From the cell containing the given text, extract its center point as [x, y] coordinate. 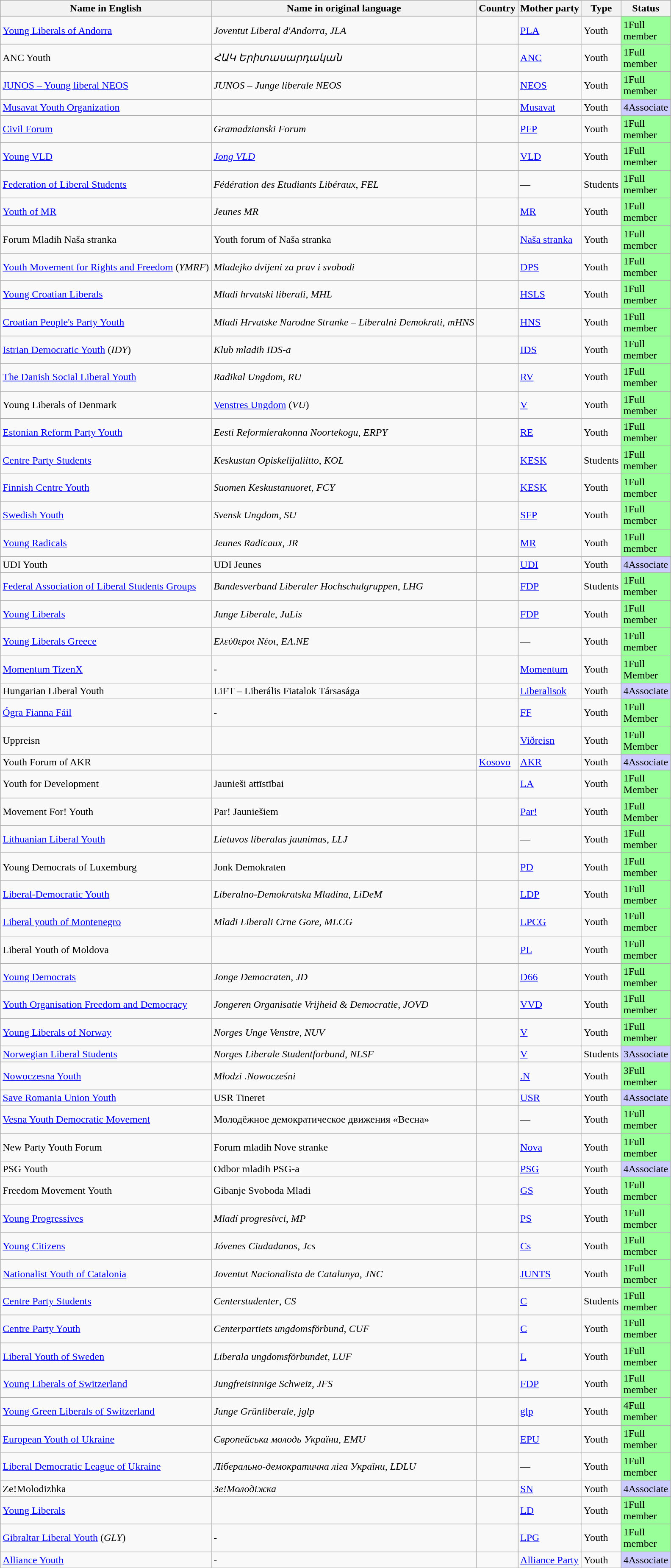
LDP [550, 894]
Gibraltar Liberal Youth (GLY) [106, 1537]
SFP [550, 515]
ANC Youth [106, 58]
Swedish Youth [106, 515]
Young Democrats of Luxemburg [106, 867]
Liberal-Democratic Youth [106, 894]
Liberala ungdomsförbundet, LUF [344, 1356]
Young Citizens [106, 1246]
Musavat Youth Organization [106, 107]
Mladi hrvatski liberali, MHL [344, 294]
Jóvenes Ciudadanos, Jcs [344, 1246]
Radikal Ungdom, RU [344, 377]
L [550, 1356]
Suomen Keskustanuoret, FCY [344, 487]
RV [550, 377]
Nowoczesna Youth [106, 1076]
Liberal Democratic League of Ukraine [106, 1466]
Vesna Youth Democratic Movement [106, 1120]
Youth of MR [106, 212]
PS [550, 1219]
Young Progressives [106, 1219]
Gibanje Svoboda Mladi [344, 1191]
USR [550, 1098]
glp [550, 1411]
DPS [550, 267]
GS [550, 1191]
Jungfreisinnige Schweiz, JFS [344, 1384]
EPU [550, 1439]
PSG [550, 1169]
Centerpartiets ungdomsförbund, CUF [344, 1329]
Status [646, 8]
3Associate [646, 1054]
Liberalno-Demokratska Mladina, LiDeM [344, 894]
Bundesverband Liberaler Hochschulgruppen, LHG [344, 587]
Forum mladih Nove stranke [344, 1147]
Finnish Centre Youth [106, 487]
Momentum TizenX [106, 669]
Youth Forum of AKR [106, 762]
Croatian People's Party Youth [106, 322]
Jonk Demokraten [344, 867]
Odbor mladih PSG-a [344, 1169]
JUNOS – Young liberal NEOS [106, 86]
Young VLD [106, 157]
Civil Forum [106, 129]
Norges Liberale Studentforbund, NLSF [344, 1054]
Jongeren Organisatie Vrijheid & Democratie, JOVD [344, 1004]
Young Croatian Liberals [106, 294]
Зе!Молодіжка [344, 1488]
JUNOS – Junge liberale NEOS [344, 86]
The Danish Social Liberal Youth [106, 377]
Ze!Molodizhka [106, 1488]
AKR [550, 762]
Jong VLD [344, 157]
Young Green Liberals of Switzerland [106, 1411]
Eesti Reformierakonna Noortekogu, ERPY [344, 432]
Mladi Liberali Crne Gore, MLCG [344, 922]
Liberal Youth of Moldova [106, 949]
Par! [550, 812]
Young Liberals of Norway [106, 1032]
RE [550, 432]
UDI Youth [106, 564]
Alliance Party [550, 1560]
Mladejko dvijeni za prav i svobodi [344, 267]
Jeunes MR [344, 212]
Young Liberals of Switzerland [106, 1384]
Ліберально-демократична ліга України, LDLU [344, 1466]
IDS [550, 350]
Centre Party Youth [106, 1329]
Jeunes Radicaux, JR [344, 542]
VLD [550, 157]
Youth Organisation Freedom and Democracy [106, 1004]
Momentum [550, 669]
Klub mladih IDS-a [344, 350]
Centerstudenter, CS [344, 1301]
Venstres Ungdom (VU) [344, 405]
PFP [550, 129]
Save Romania Union Youth [106, 1098]
Liberal Youth of Sweden [106, 1356]
Youth forum of Naša stranka [344, 239]
Young Liberals of Andorra [106, 31]
Istrian Democratic Youth (IDY) [106, 350]
Freedom Movement Youth [106, 1191]
New Party Youth Forum [106, 1147]
European Youth of Ukraine [106, 1439]
Type [601, 8]
Kosovo [497, 762]
Mladi Hrvatske Narodne Stranke – Liberalni Demokrati, mHNS [344, 322]
Liberalisok [550, 691]
PLA [550, 31]
Nationalist Youth of Catalonia [106, 1274]
.N [550, 1076]
Young Liberals of Denmark [106, 405]
D66 [550, 977]
Estonian Reform Party Youth [106, 432]
PL [550, 949]
Gramadzianski Forum [344, 129]
ANC [550, 58]
Jaunieši attīstībai [344, 784]
VVD [550, 1004]
LiFT – Liberális Fiatalok Társasága [344, 691]
Name in original language [344, 8]
Uppreisn [106, 740]
Forum Mladih Naša stranka [106, 239]
4Full member [646, 1411]
Liberal youth of Montenegro [106, 922]
UDI [550, 564]
ՀԱԿ Երիտասարդական [344, 58]
Fédération des Etudiants Libéraux, FEL [344, 184]
Hungarian Liberal Youth [106, 691]
Mladí progresívci, MP [344, 1219]
Youth Movement for Rights and Freedom (YMRF) [106, 267]
HNS [550, 322]
Європейська молодь України, EMU [344, 1439]
USR Tineret [344, 1098]
Federation of Liberal Students [106, 184]
Lietuvos liberalus jaunimas, LLJ [344, 839]
Par! Jauniešiem [344, 812]
Nova [550, 1147]
Jonge Democraten, JD [344, 977]
Młodzi .Nowocześni [344, 1076]
LD [550, 1510]
Lithuanian Liberal Youth [106, 839]
Joventut Liberal d'Andorra, JLA [344, 31]
LA [550, 784]
Keskustan Opiskelijaliitto, KOL [344, 460]
UDI Jeunes [344, 564]
Joventut Nacionalista de Catalunya, JNC [344, 1274]
Alliance Youth [106, 1560]
Norges Unge Venstre, NUV [344, 1032]
PSG Youth [106, 1169]
LPG [550, 1537]
Junge Grünliberale, jglp [344, 1411]
Musavat [550, 107]
Federal Association of Liberal Students Groups [106, 587]
FF [550, 713]
Ελεύθεροι Νέοι, ΕΛ.ΝΕ [344, 642]
Young Democrats [106, 977]
Молодёжное демократическое движения «Весна» [344, 1120]
Young Radicals [106, 542]
Young Liberals Greece [106, 642]
Movement For! Youth [106, 812]
3Full member [646, 1076]
NEOS [550, 86]
Junge Liberale, JuLis [344, 614]
PD [550, 867]
LPCG [550, 922]
Ógra Fianna Fáil [106, 713]
Naša stranka [550, 239]
Svensk Ungdom, SU [344, 515]
JUNTS [550, 1274]
Country [497, 8]
Norwegian Liberal Students [106, 1054]
SN [550, 1488]
Viðreisn [550, 740]
Name in English [106, 8]
Mother party [550, 8]
Youth for Development [106, 784]
HSLS [550, 294]
Cs [550, 1246]
